Scan for the cell matching the given text and deliver its [x, y] coordinate at center. 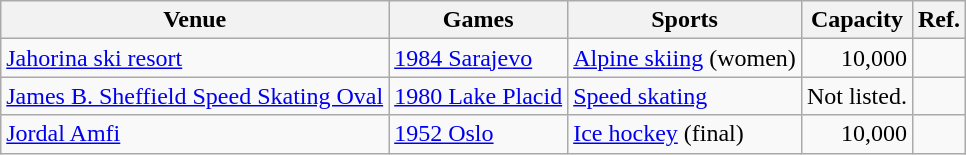
1980 Lake Placid [478, 96]
Not listed. [856, 96]
Jahorina ski resort [195, 58]
Ice hockey (final) [685, 134]
Jordal Amfi [195, 134]
Alpine skiing (women) [685, 58]
Ref. [938, 20]
1952 Oslo [478, 134]
Venue [195, 20]
Games [478, 20]
James B. Sheffield Speed Skating Oval [195, 96]
1984 Sarajevo [478, 58]
Sports [685, 20]
Capacity [856, 20]
Speed skating [685, 96]
